Scan for the cell matching the given text and deliver its [X, Y] coordinate at center. 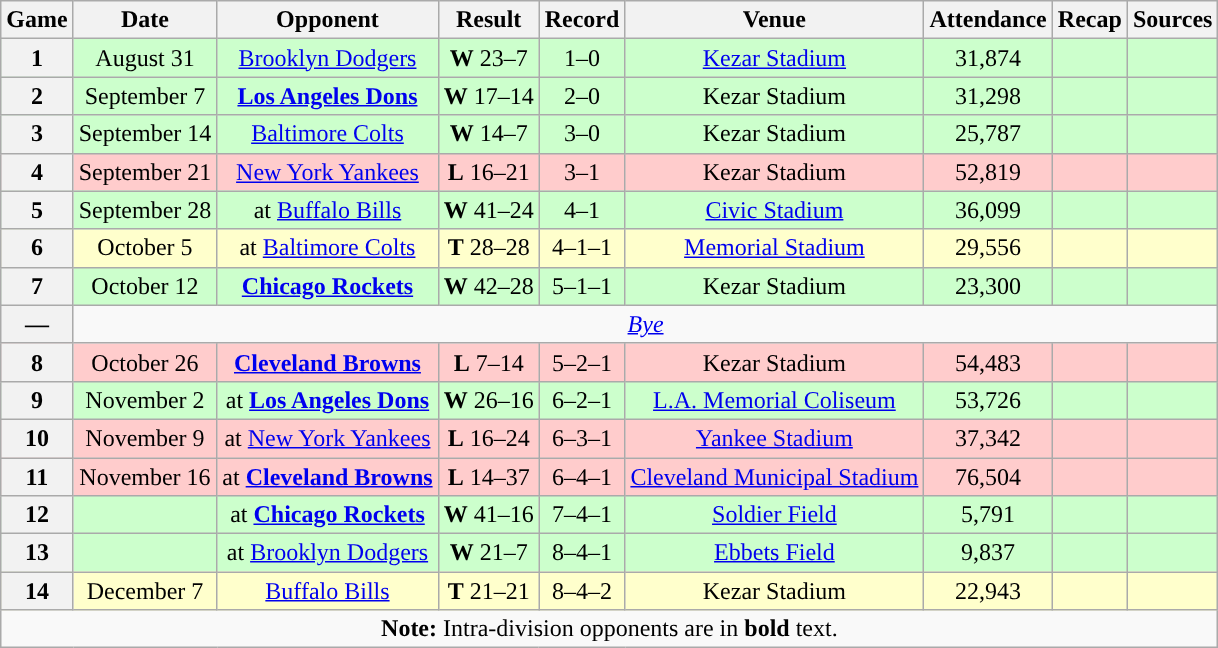
11 [37, 477]
Date [145, 20]
December 7 [145, 591]
5,791 [988, 515]
September 21 [145, 172]
at Cleveland Browns [328, 477]
7 [37, 286]
Memorial Stadium [774, 248]
at Chicago Rockets [328, 515]
Attendance [988, 20]
1 [37, 58]
T 28–28 [488, 248]
September 7 [145, 96]
W 41–16 [488, 515]
4–1–1 [582, 248]
31,298 [988, 96]
2 [37, 96]
November 16 [145, 477]
4 [37, 172]
L 7–14 [488, 362]
22,943 [988, 591]
3–0 [582, 134]
August 31 [145, 58]
Note: Intra-division opponents are in bold text. [610, 629]
6–3–1 [582, 438]
10 [37, 438]
Record [582, 20]
53,726 [988, 400]
6–2–1 [582, 400]
52,819 [988, 172]
Baltimore Colts [328, 134]
7–4–1 [582, 515]
14 [37, 591]
New York Yankees [328, 172]
8–4–2 [582, 591]
4–1 [582, 210]
at Baltimore Colts [328, 248]
October 5 [145, 248]
at Los Angeles Dons [328, 400]
76,504 [988, 477]
— [37, 324]
at New York Yankees [328, 438]
37,342 [988, 438]
L 16–24 [488, 438]
23,300 [988, 286]
29,556 [988, 248]
6 [37, 248]
W 23–7 [488, 58]
54,483 [988, 362]
9,837 [988, 553]
W 26–16 [488, 400]
October 12 [145, 286]
Los Angeles Dons [328, 96]
Yankee Stadium [774, 438]
5–1–1 [582, 286]
Result [488, 20]
W 21–7 [488, 553]
3–1 [582, 172]
Recap [1090, 20]
Game [37, 20]
25,787 [988, 134]
8–4–1 [582, 553]
W 14–7 [488, 134]
Cleveland Browns [328, 362]
Opponent [328, 20]
9 [37, 400]
Sources [1172, 20]
36,099 [988, 210]
at Brooklyn Dodgers [328, 553]
5 [37, 210]
November 2 [145, 400]
Soldier Field [774, 515]
T 21–21 [488, 591]
2–0 [582, 96]
13 [37, 553]
6–4–1 [582, 477]
31,874 [988, 58]
W 17–14 [488, 96]
at Buffalo Bills [328, 210]
8 [37, 362]
Brooklyn Dodgers [328, 58]
W 42–28 [488, 286]
September 28 [145, 210]
Cleveland Municipal Stadium [774, 477]
L 16–21 [488, 172]
12 [37, 515]
L.A. Memorial Coliseum [774, 400]
L 14–37 [488, 477]
W 41–24 [488, 210]
Buffalo Bills [328, 591]
3 [37, 134]
September 14 [145, 134]
Venue [774, 20]
October 26 [145, 362]
November 9 [145, 438]
1–0 [582, 58]
Chicago Rockets [328, 286]
5–2–1 [582, 362]
Bye [646, 324]
Civic Stadium [774, 210]
Ebbets Field [774, 553]
